Locate the cell with the specified text and output its [X, Y] center coordinate. 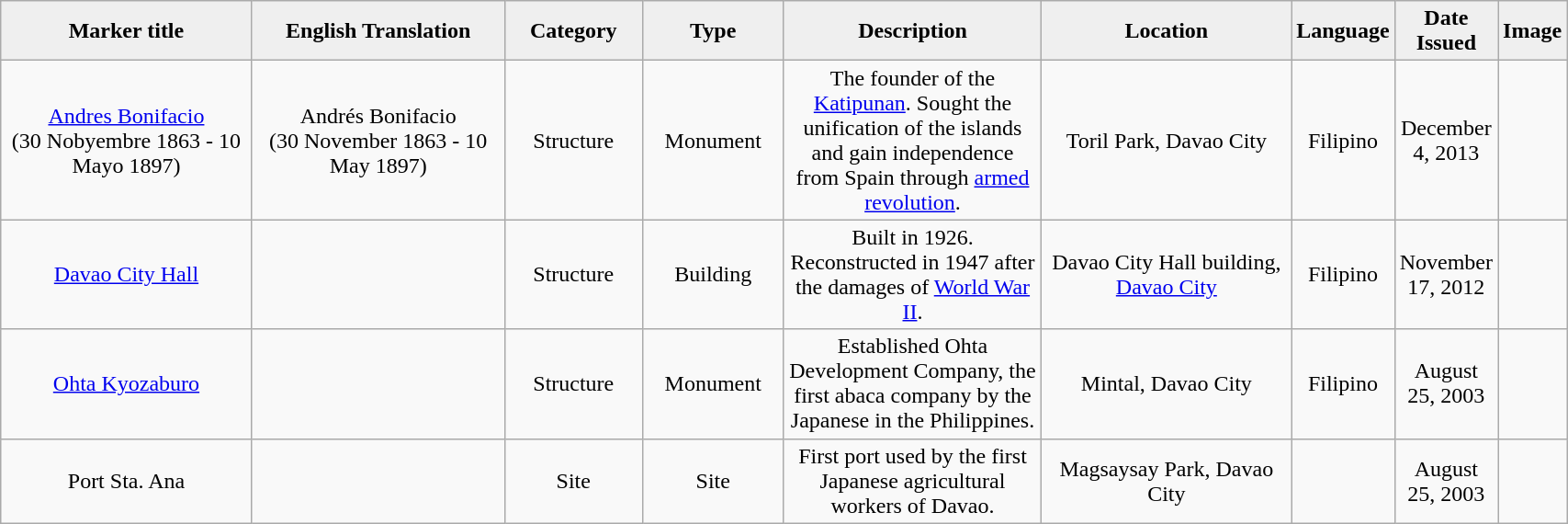
Ohta Kyozaburo [127, 384]
Port Sta. Ana [127, 481]
November 17, 2012 [1446, 274]
Toril Park, Davao City [1167, 140]
Image [1532, 31]
Mintal, Davao City [1167, 384]
Description [913, 31]
Andrés Bonifacio (30 November 1863 - 10 May 1897) [378, 140]
Marker title [127, 31]
Davao City Hall building, Davao City [1167, 274]
Built in 1926. Reconstructed in 1947 after the damages of World War II. [913, 274]
Andres Bonifacio (30 Nobyembre 1863 - 10 Mayo 1897) [127, 140]
Established Ohta Development Company, the first abaca company by the Japanese in the Philippines. [913, 384]
December 4, 2013 [1446, 140]
English Translation [378, 31]
Language [1343, 31]
The founder of the Katipunan. Sought the unification of the islands and gain independence from Spain through armed revolution. [913, 140]
Location [1167, 31]
Davao City Hall [127, 274]
Category [573, 31]
Date Issued [1446, 31]
Building [713, 274]
First port used by the first Japanese agricultural workers of Davao. [913, 481]
Type [713, 31]
Magsaysay Park, Davao City [1167, 481]
